Find where the given text appears and provide that cell's center as [x, y] coordinate. 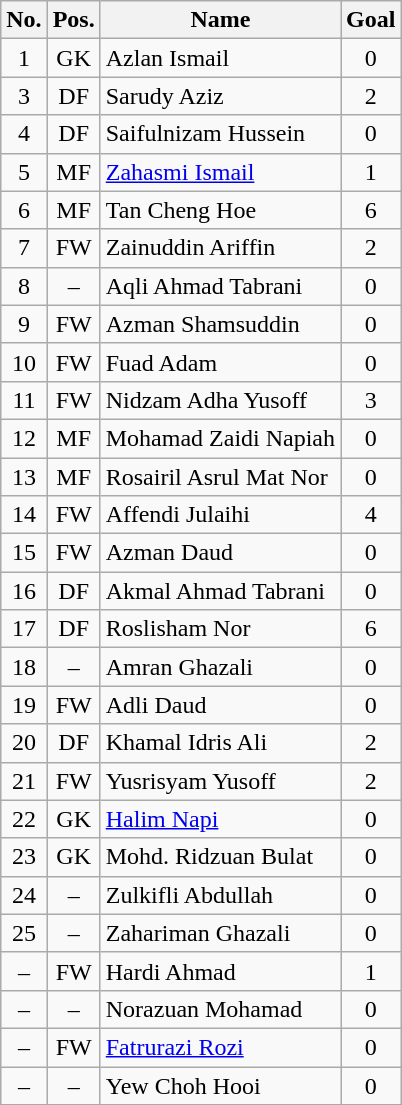
22 [24, 819]
7 [24, 248]
24 [24, 895]
Goal [371, 20]
Aqli Ahmad Tabrani [220, 286]
20 [24, 743]
Azlan Ismail [220, 58]
Zulkifli Abdullah [220, 895]
19 [24, 705]
Azman Shamsuddin [220, 324]
17 [24, 629]
Azman Daud [220, 553]
Amran Ghazali [220, 667]
Name [220, 20]
Zainuddin Ariffin [220, 248]
11 [24, 400]
14 [24, 515]
Zahasmi Ismail [220, 172]
Sarudy Aziz [220, 96]
21 [24, 781]
Saifulnizam Hussein [220, 134]
15 [24, 553]
Hardi Ahmad [220, 971]
Akmal Ahmad Tabrani [220, 591]
Yew Choh Hooi [220, 1085]
10 [24, 362]
Fuad Adam [220, 362]
Nidzam Adha Yusoff [220, 400]
8 [24, 286]
Khamal Idris Ali [220, 743]
Rosairil Asrul Mat Nor [220, 477]
12 [24, 438]
Tan Cheng Hoe [220, 210]
9 [24, 324]
18 [24, 667]
Pos. [74, 20]
Zahariman Ghazali [220, 933]
5 [24, 172]
Mohd. Ridzuan Bulat [220, 857]
No. [24, 20]
Mohamad Zaidi Napiah [220, 438]
13 [24, 477]
Affendi Julaihi [220, 515]
Adli Daud [220, 705]
16 [24, 591]
Norazuan Mohamad [220, 1009]
Fatrurazi Rozi [220, 1047]
Roslisham Nor [220, 629]
Halim Napi [220, 819]
23 [24, 857]
Yusrisyam Yusoff [220, 781]
25 [24, 933]
